Return (x, y) of the center of cell containing provided text 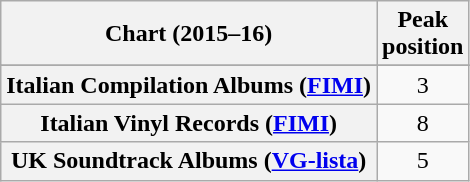
Chart (2015–16) (189, 34)
3 (423, 85)
Peak position (423, 34)
Italian Compilation Albums (FIMI) (189, 85)
UK Soundtrack Albums (VG-lista) (189, 161)
8 (423, 123)
Italian Vinyl Records (FIMI) (189, 123)
5 (423, 161)
